Locate the cell with the specified text and output its (X, Y) center coordinate. 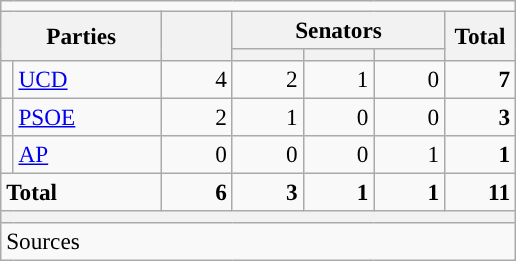
Senators (338, 30)
6 (198, 192)
Parties (82, 36)
AP (87, 154)
11 (480, 192)
7 (480, 79)
PSOE (87, 116)
Sources (258, 241)
UCD (87, 79)
4 (198, 79)
